For the text-containing cell, return its midpoint in (X, Y) coordinate format. 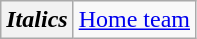
Italics (37, 20)
Home team (134, 20)
